Locate the cell with the specified text and output its (X, Y) center coordinate. 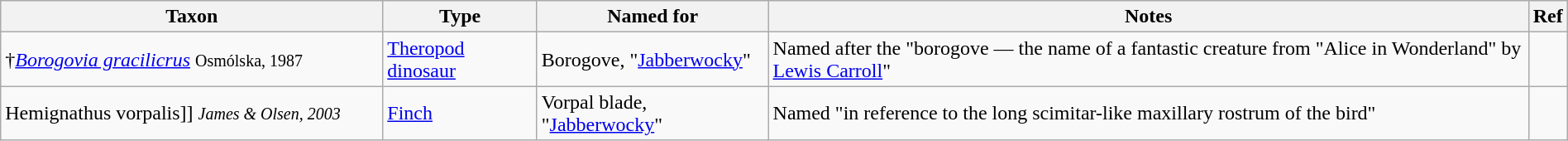
Hemignathus vorpalis]] James & Olsen, 2003 (192, 113)
Finch (460, 113)
Named "in reference to the long scimitar-like maxillary rostrum of the bird" (1148, 113)
Named for (653, 17)
Theropod dinosaur (460, 60)
Ref (1548, 17)
Type (460, 17)
†Borogovia gracilicrus Osmólska, 1987 (192, 60)
Notes (1148, 17)
Taxon (192, 17)
Vorpal blade, "Jabberwocky" (653, 113)
Borogove, "Jabberwocky" (653, 60)
Named after the "borogove — the name of a fantastic creature from "Alice in Wonderland" by Lewis Carroll" (1148, 60)
